From the cell containing the given text, extract its center point as [x, y] coordinate. 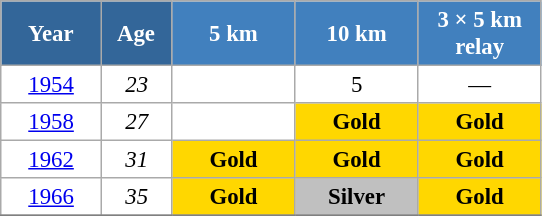
1966 [52, 197]
— [480, 85]
Silver [356, 197]
1954 [52, 85]
3 × 5 km relay [480, 34]
1962 [52, 160]
10 km [356, 34]
27 [136, 122]
31 [136, 160]
5 [356, 85]
Year [52, 34]
23 [136, 85]
35 [136, 197]
Age [136, 34]
5 km [234, 34]
1958 [52, 122]
